Scan for the cell matching the given text and deliver its [x, y] coordinate at center. 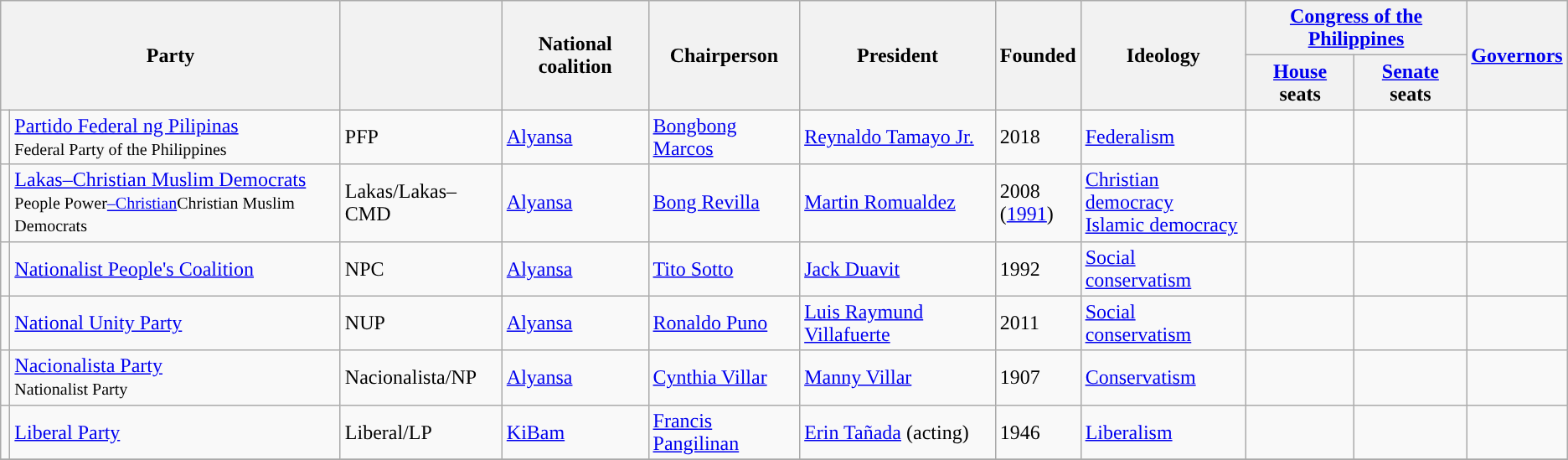
1946 [1038, 432]
Party [171, 55]
1907 [1038, 377]
Chairperson [724, 55]
Reynaldo Tamayo Jr. [898, 137]
National coalition [575, 55]
Liberal/LP [420, 432]
Ideology [1163, 55]
2008(1991) [1038, 203]
Nacionalista PartyNationalist Party [175, 377]
Bongbong Marcos [724, 137]
Jack Duavit [898, 268]
Congress of the Philippines [1355, 28]
Manny Villar [898, 377]
National Unity Party [175, 323]
KiBam [575, 432]
NPC [420, 268]
Luis Raymund Villafuerte [898, 323]
2018 [1038, 137]
Nationalist People's Coalition [175, 268]
NUP [420, 323]
Partido Federal ng PilipinasFederal Party of the Philippines [175, 137]
Nacionalista/NP [420, 377]
Francis Pangilinan [724, 432]
2011 [1038, 323]
Martin Romualdez [898, 203]
Senate seats [1411, 82]
Tito Sotto [724, 268]
Conservatism [1163, 377]
Ronaldo Puno [724, 323]
1992 [1038, 268]
Christian democracyIslamic democracy [1163, 203]
Erin Tañada (acting) [898, 432]
Liberal Party [175, 432]
Bong Revilla [724, 203]
Cynthia Villar [724, 377]
Governors [1517, 55]
Lakas–Christian Muslim DemocratsPeople Power–ChristianChristian Muslim Democrats [175, 203]
Lakas/Lakas–CMD [420, 203]
Federalism [1163, 137]
President [898, 55]
Founded [1038, 55]
PFP [420, 137]
Liberalism [1163, 432]
House seats [1300, 82]
